Extract the (X, Y) coordinate from the center of the cell holding the provided text.  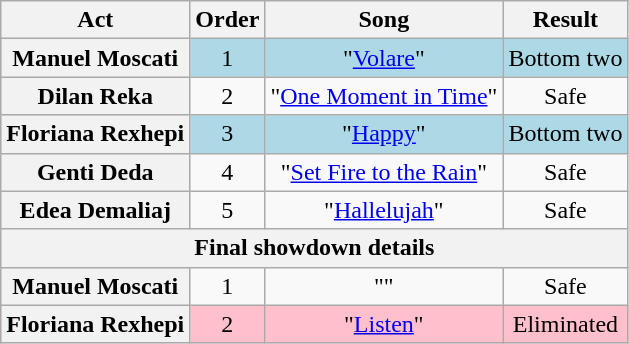
3 (228, 134)
"Set Fire to the Rain" (384, 172)
Final showdown details (314, 248)
Order (228, 20)
Song (384, 20)
Eliminated (566, 324)
Dilan Reka (96, 96)
"" (384, 286)
5 (228, 210)
"One Moment in Time" (384, 96)
Edea Demaliaj (96, 210)
"Hallelujah" (384, 210)
Genti Deda (96, 172)
Result (566, 20)
Act (96, 20)
"Volare" (384, 58)
"Happy" (384, 134)
4 (228, 172)
"Listen" (384, 324)
